Find where the given text appears and provide that cell's center as [x, y] coordinate. 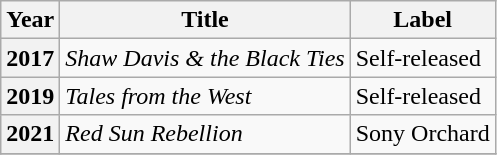
Sony Orchard [422, 134]
2019 [30, 96]
Label [422, 20]
Tales from the West [205, 96]
2021 [30, 134]
Red Sun Rebellion [205, 134]
Year [30, 20]
Shaw Davis & the Black Ties [205, 58]
Title [205, 20]
2017 [30, 58]
